Identify which cell holds the provided text, then report its [x, y] central coordinate. 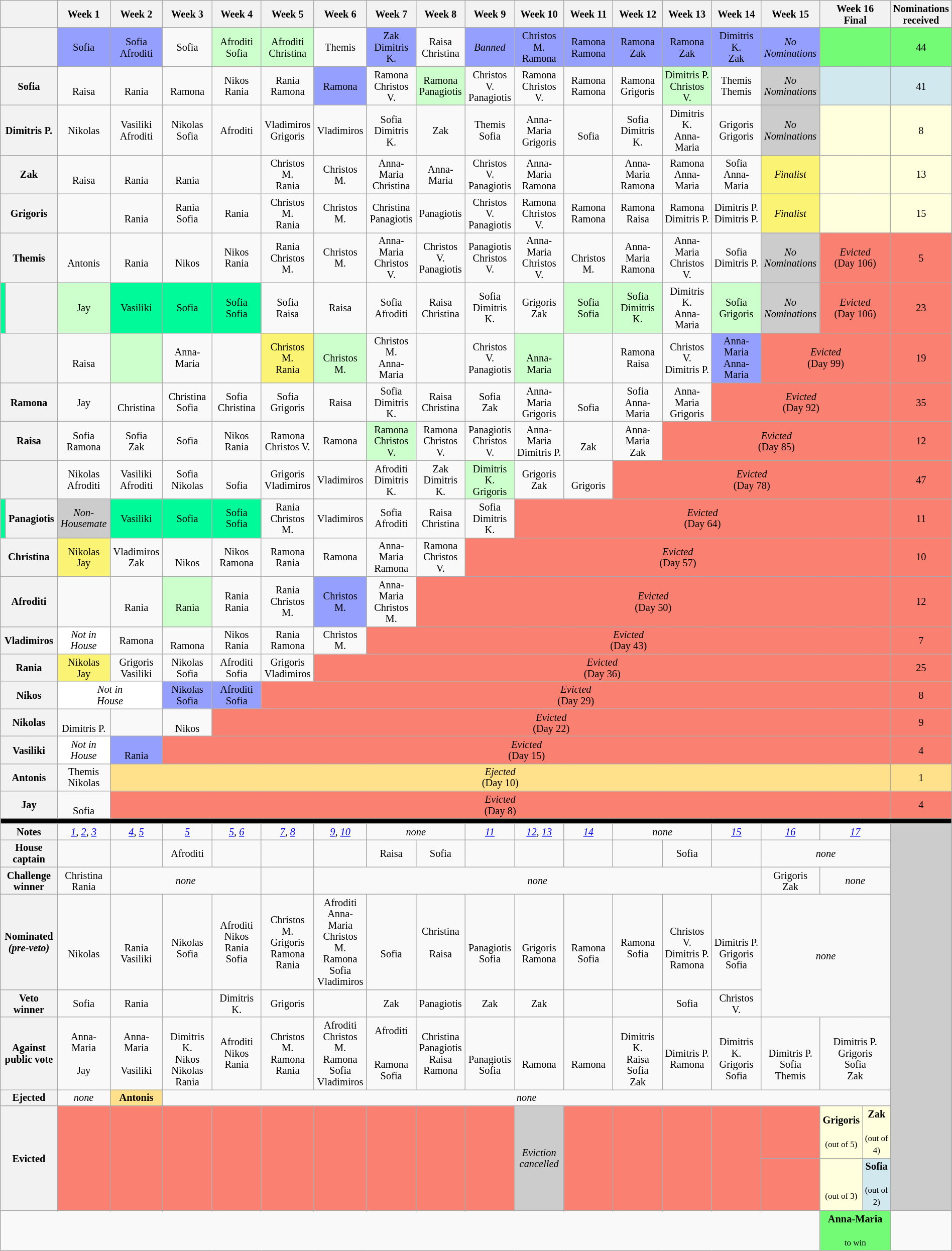
Evicted(Day 15) [527, 750]
25 [921, 668]
Evicted [29, 1158]
ThemisThemis [736, 85]
RamonaGrigoris [638, 85]
AfroditiChristos M.RamonaSofiaVladimiros [340, 1053]
Week 13 [687, 14]
9, 10 [340, 831]
AfroditiRamonaSofia [391, 1053]
Dimitris K.RaisaSofiaZak [638, 1053]
ThemisNikolas [83, 777]
Week 16Final [856, 14]
Dimitris P.SofiaThemis [790, 1053]
Evicted(Day 85) [776, 441]
1, 2, 3 [83, 831]
ChristinaSofia [187, 402]
SofiaNikolas [187, 480]
RaniaSofia [187, 213]
ChristinaRania [83, 881]
7 [921, 641]
SofiaChristina [236, 402]
Week 10 [539, 14]
Dimitris K.Grigoris [490, 480]
Evicted(Day 22) [551, 723]
Week 14 [736, 14]
7, 8 [287, 831]
SofiaRaisa [287, 308]
1 [921, 777]
AfroditiAnna-MariaChristos M.RamonaSofiaVladimiros [340, 942]
Christos V. [736, 1003]
Week 8 [440, 14]
19 [921, 358]
Nominated(pre-veto) [29, 942]
23 [921, 308]
SofiaDimitris P. [736, 258]
House captain [29, 853]
Christos M.Ramona [539, 47]
RaniaVasiliki [137, 942]
GrigorisGrigoris [736, 130]
(out of 3) [842, 1184]
RamonaDimitris P. [687, 213]
12, 13 [539, 831]
ChristinaPanagiotisRaisaRamona [440, 1053]
Ejected(Day 10) [500, 777]
Anna-MariaAnna-Maria [736, 358]
Evicted(Day 29) [575, 695]
4, 5 [137, 831]
Dimitris P.GrigorisSofiaZak [856, 1053]
Grigoris(out of 5) [842, 1132]
ThemisSofia [490, 130]
Evicted(Day 78) [752, 480]
Evicted(Day 99) [825, 358]
Dimitris P.GrigorisSofia [736, 942]
Week 9 [490, 14]
Nominationsreceived [921, 14]
Evicted(Day 57) [678, 557]
VladimirosZak [137, 557]
Week 7 [391, 14]
RamonaRania [287, 557]
Anna-MariaChristos M. [391, 601]
Anna-MariaVasiliki [137, 1053]
Week 6 [340, 14]
Dimitris P.Ramona [687, 1053]
17 [856, 831]
Banned [490, 47]
Dimitris K.Zak [736, 47]
RaniaRania [236, 601]
Christos M.Anna-Maria [391, 358]
35 [921, 402]
Non-Housemate [83, 518]
Dimitris K.NikosNikolasRania [187, 1053]
SofiaRamona [83, 441]
AfroditiNikosRaniaSofia [236, 942]
Challenge winner [29, 881]
GrigorisVasiliki [137, 668]
RamonaAnna-Maria [687, 175]
Veto winner [29, 1003]
VladimirosGrigoris [287, 130]
Week 4 [236, 14]
Week 2 [137, 14]
47 [921, 480]
44 [921, 47]
Anna-MariaChristina [391, 175]
Evictioncancelled [539, 1158]
Anna-Mariato win [856, 1230]
Ejected [29, 1097]
Againstpublic vote [29, 1053]
Dimitris P.Dimitris P. [736, 213]
10 [921, 557]
Evicted(Day 50) [653, 601]
Evicted(Day 92) [801, 402]
Week 5 [287, 14]
Anna-MariaJay [83, 1053]
Evicted(Day 64) [703, 518]
Week 11 [588, 14]
Anna-MariaDimitris P. [539, 441]
Sofia(out of 2) [877, 1184]
Dimitris K. [236, 1003]
AfroditiDimitris K. [391, 480]
Christos V.Dimitris P.Ramona [687, 942]
Christos M.GrigorisRamonaRania [287, 942]
Week 12 [638, 14]
14 [588, 831]
ChristinaRaisa [440, 942]
5, 6 [236, 831]
Dimitris K.GrigorisSofia [736, 1053]
Evicted(Day 43) [629, 641]
ChristinaPanagiotis [391, 213]
GrigorisRamona [539, 942]
Week 3 [187, 14]
13 [921, 175]
AfroditiNikosRania [236, 1053]
RamonaPanagiotis [440, 85]
16 [790, 831]
Notes [29, 831]
Week 1 [83, 14]
Week 15 [790, 14]
NikolasAfroditi [83, 480]
Dimitris P.Christos V. [687, 85]
NikosRamona [236, 557]
Christos V.Dimitris P. [687, 358]
Evicted(Day 36) [602, 668]
Anna-MariaZak [638, 441]
Evicted(Day 8) [500, 805]
41 [921, 85]
9 [921, 723]
AfroditiChristina [287, 47]
Christos M.RamonaRania [287, 1053]
Zak(out of 4) [877, 1132]
